Scan for the cell matching the given text and deliver its (x, y) coordinate at center. 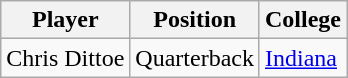
College (302, 20)
Indiana (302, 58)
Position (195, 20)
Quarterback (195, 58)
Chris Dittoe (66, 58)
Player (66, 20)
